Return [X, Y] of the center of cell containing provided text 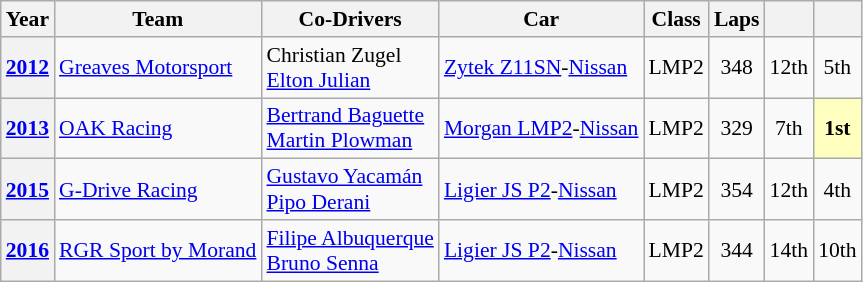
2015 [28, 190]
Morgan LMP2-Nissan [542, 128]
RGR Sport by Morand [158, 250]
2013 [28, 128]
14th [790, 250]
Laps [737, 19]
7th [790, 128]
329 [737, 128]
Zytek Z11SN-Nissan [542, 68]
354 [737, 190]
348 [737, 68]
4th [838, 190]
Year [28, 19]
Class [676, 19]
1st [838, 128]
2016 [28, 250]
Christian Zugel Elton Julian [350, 68]
Bertrand Baguette Martin Plowman [350, 128]
OAK Racing [158, 128]
344 [737, 250]
2012 [28, 68]
Gustavo Yacamán Pipo Derani [350, 190]
Filipe Albuquerque Bruno Senna [350, 250]
G-Drive Racing [158, 190]
Car [542, 19]
5th [838, 68]
Team [158, 19]
Greaves Motorsport [158, 68]
Co-Drivers [350, 19]
10th [838, 250]
